Output the (x, y) coordinate of the center of the cell containing the given text.  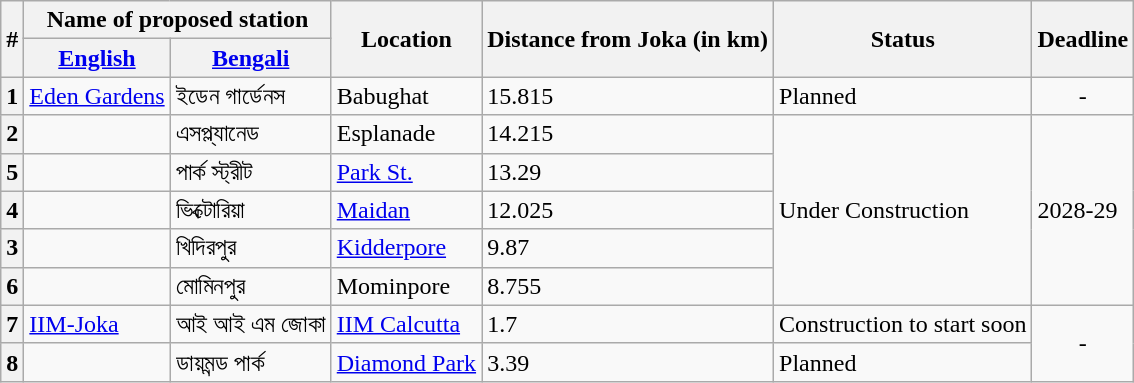
7 (12, 324)
Under Construction (903, 210)
5 (12, 172)
পার্ক স্ট্রীট (250, 172)
14.215 (628, 134)
Maidan (406, 210)
Status (903, 39)
Name of proposed station (178, 20)
Location (406, 39)
4 (12, 210)
Construction to start soon (903, 324)
# (12, 39)
8.755 (628, 286)
9.87 (628, 248)
13.29 (628, 172)
ভিক্টোরিয়া (250, 210)
Eden Gardens (97, 96)
Deadline (1083, 39)
Park St. (406, 172)
ডায়মন্ড পার্ক (250, 362)
Distance from Joka (in km) (628, 39)
Bengali (250, 58)
আই আই এম জোকা (250, 324)
খিদিরপুর (250, 248)
6 (12, 286)
IIM-Joka (97, 324)
3.39 (628, 362)
ইডেন গার্ডেনস (250, 96)
Kidderpore (406, 248)
2 (12, 134)
মোমিনপুর (250, 286)
Babughat (406, 96)
1.7 (628, 324)
2028-29 (1083, 210)
Mominpore (406, 286)
Diamond Park (406, 362)
Esplanade (406, 134)
15.815 (628, 96)
3 (12, 248)
12.025 (628, 210)
IIM Calcutta (406, 324)
এসপ্ল্যানেড (250, 134)
8 (12, 362)
1 (12, 96)
English (97, 58)
